Return the [X, Y] coordinate for the center point of the cell that contains the specified text.  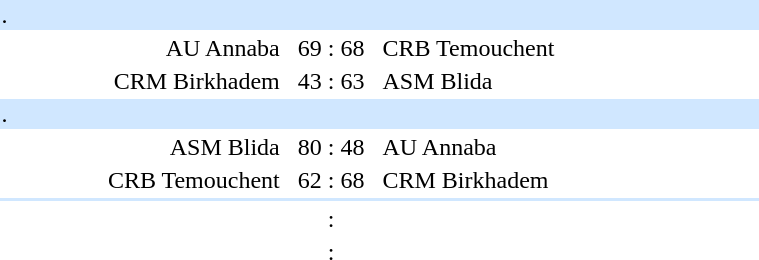
43 : 63 [331, 81]
62 : 68 [331, 180]
69 : 68 [331, 48]
: [331, 219]
80 : 48 [331, 147]
